Scan for the cell matching the given text and deliver its [x, y] coordinate at center. 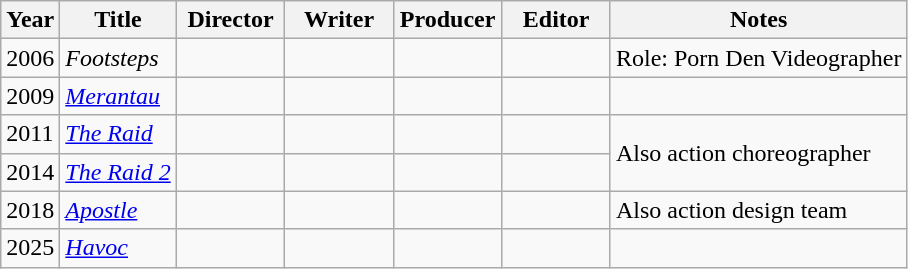
Apostle [118, 210]
2018 [30, 210]
Also action design team [758, 210]
Merantau [118, 96]
2009 [30, 96]
Role: Porn Den Videographer [758, 58]
Producer [448, 20]
Also action choreographer [758, 153]
Director [230, 20]
2025 [30, 248]
Editor [556, 20]
Writer [340, 20]
Notes [758, 20]
Footsteps [118, 58]
Title [118, 20]
The Raid 2 [118, 172]
2006 [30, 58]
Year [30, 20]
2011 [30, 134]
Havoc [118, 248]
2014 [30, 172]
The Raid [118, 134]
